Output the [X, Y] coordinate of the center of the cell containing the given text.  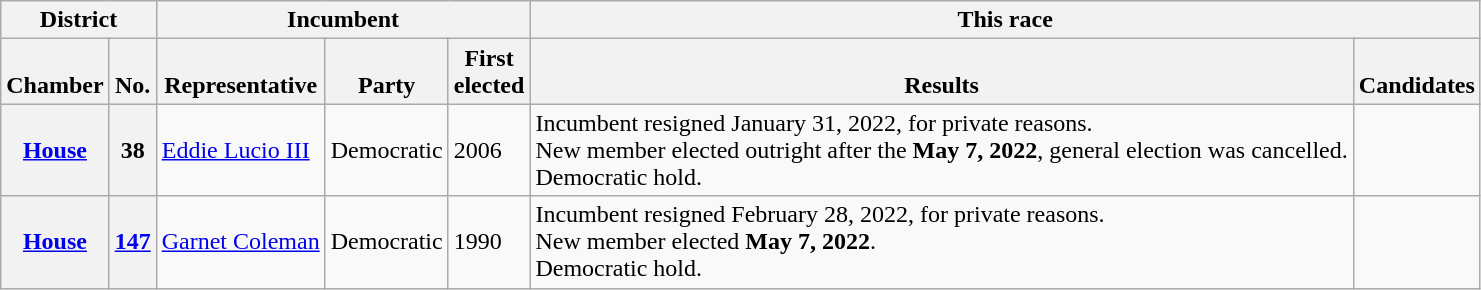
Eddie Lucio III [240, 150]
Garnet Coleman [240, 242]
Candidates [1416, 72]
District [78, 20]
Incumbent resigned February 28, 2022, for private reasons.New member elected May 7, 2022.Democratic hold. [942, 242]
Party [386, 72]
Results [942, 72]
Chamber [55, 72]
38 [132, 150]
Firstelected [489, 72]
1990 [489, 242]
No. [132, 72]
Representative [240, 72]
Incumbent [343, 20]
2006 [489, 150]
147 [132, 242]
This race [1006, 20]
